Find where the given text appears and provide that cell's center as [X, Y] coordinate. 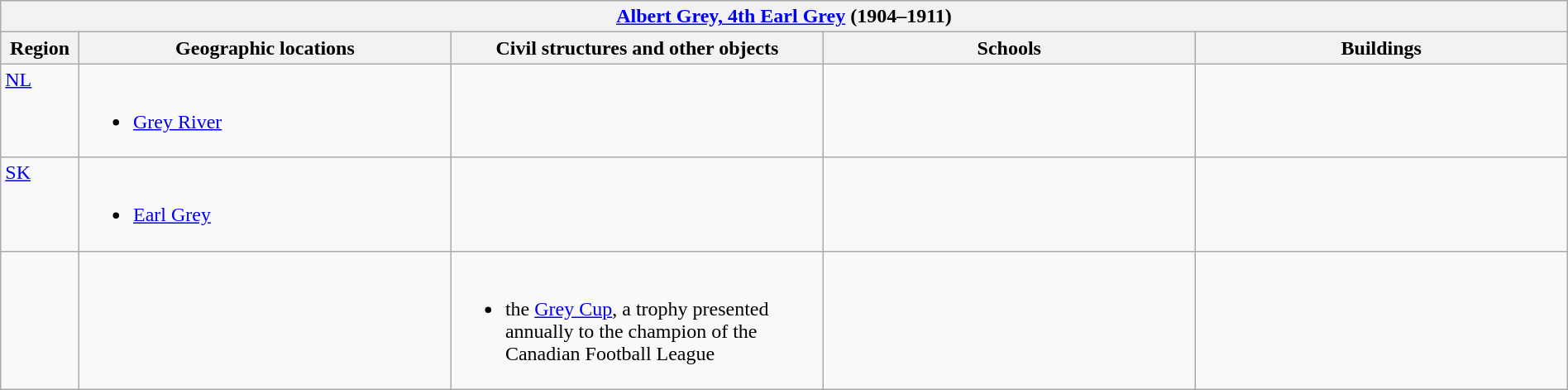
Earl Grey [265, 204]
Region [40, 48]
NL [40, 111]
the Grey Cup, a trophy presented annually to the champion of the Canadian Football League [637, 320]
Schools [1009, 48]
Buildings [1381, 48]
Geographic locations [265, 48]
Albert Grey, 4th Earl Grey (1904–1911) [784, 17]
Civil structures and other objects [637, 48]
SK [40, 204]
Grey River [265, 111]
